Identify which cell holds the provided text, then report its [x, y] central coordinate. 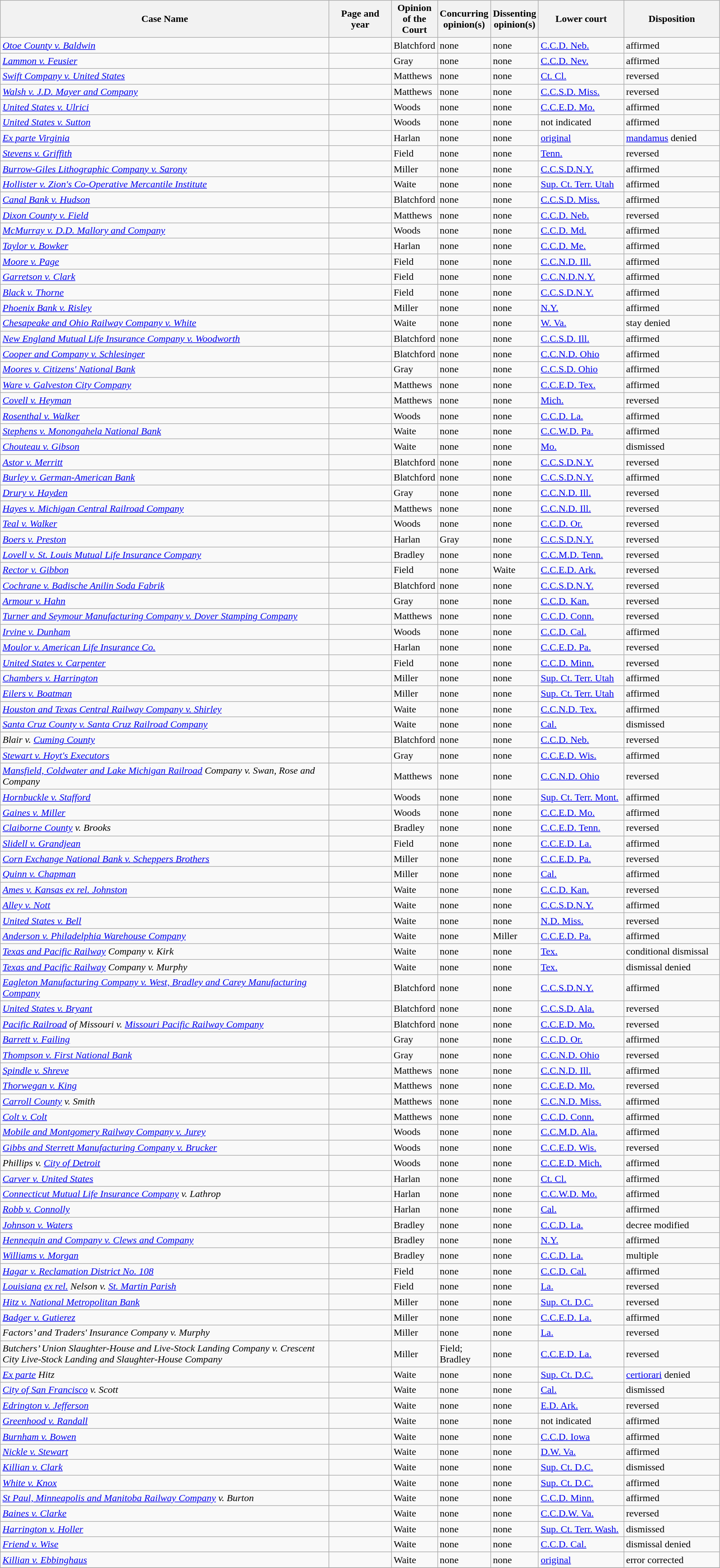
Greenhood v. Randall [165, 1421]
Teal v. Walker [165, 524]
McMurray v. D.D. Mallory and Company [165, 231]
Thorwegan v. King [165, 1086]
United States v. Bell [165, 920]
Black v. Thorne [165, 292]
Edrington v. Jefferson [165, 1405]
C.C.N.D. Miss. [581, 1101]
Santa Cruz County v. Santa Cruz Railroad Company [165, 725]
conditional dismissal [672, 951]
Gaines v. Miller [165, 813]
Ex parte Virginia [165, 138]
Butchers’ Union Slaughter-House and Live-Stock Landing Company v. Crescent City Live-Stock Landing and Slaughter-House Company [165, 1353]
St Paul, Minneapolis and Manitoba Railway Company v. Burton [165, 1498]
Hornbuckle v. Stafford [165, 797]
Carver v. United States [165, 1178]
decree modified [672, 1225]
Barrett v. Failing [165, 1040]
C.C.S.D. Ala. [581, 1009]
Opinion of the Court [415, 19]
Chesapeake and Ohio Railway Company v. White [165, 323]
United States v. Ulrici [165, 107]
Moore v. Page [165, 262]
White v. Knox [165, 1483]
United States v. Carpenter [165, 663]
Garretson v. Clark [165, 277]
Moulor v. American Life Insurance Co. [165, 647]
Astor v. Merritt [165, 462]
Chouteau v. Gibson [165, 446]
Stewart v. Hoyt's Executors [165, 755]
certiorari denied [672, 1375]
Colt v. Colt [165, 1117]
Alley v. Nott [165, 905]
C.C.E.D. Tenn. [581, 828]
stay denied [672, 323]
C.C.N.D. Tex. [581, 709]
Hitz v. National Metropolitan Bank [165, 1302]
Covell v. Heyman [165, 400]
W. Va. [581, 323]
Ware v. Galveston City Company [165, 385]
Lower court [581, 19]
Burrow-Giles Lithographic Company v. Sarony [165, 169]
Canal Bank v. Hudson [165, 199]
Walsh v. J.D. Mayer and Company [165, 92]
Corn Exchange National Bank v. Scheppers Brothers [165, 859]
Swift Company v. United States [165, 76]
Eagleton Manufacturing Company v. West, Bradley and Carey Manufacturing Company [165, 988]
C.C.E.D. Tex. [581, 385]
Stevens v. Griffith [165, 153]
Drury v. Hayden [165, 493]
Moores v. Citizens' National Bank [165, 369]
Page and year [360, 19]
C.C.D.W. Va. [581, 1514]
Dissenting opinion(s) [515, 19]
C.C.D. Md. [581, 231]
Killian v. Clark [165, 1467]
Turner and Seymour Manufacturing Company v. Dover Stamping Company [165, 616]
Boers v. Preston [165, 539]
Sup. Ct. Terr. Mont. [581, 797]
C.C.D. Iowa [581, 1436]
Nickle v. Stewart [165, 1452]
Texas and Pacific Railway Company v. Murphy [165, 967]
Burnham v. Bowen [165, 1436]
Rosenthal v. Walker [165, 416]
Phoenix Bank v. Risley [165, 308]
Robb v. Connolly [165, 1209]
Taylor v. Bowker [165, 246]
Irvine v. Dunham [165, 632]
Hayes v. Michigan Central Railroad Company [165, 508]
Case Name [165, 19]
Phillips v. City of Detroit [165, 1163]
C.C.M.D. Tenn. [581, 555]
C.C.E.D. Ark. [581, 570]
Carroll County v. Smith [165, 1101]
C.C.S.D. Ill. [581, 339]
C.C.M.D. Ala. [581, 1132]
Armour v. Hahn [165, 601]
Field; Bradley [464, 1353]
C.C.E.D. Mich. [581, 1163]
City of San Francisco v. Scott [165, 1390]
Spindle v. Shreve [165, 1070]
Tenn. [581, 153]
Eilers v. Boatman [165, 693]
Lammon v. Feusier [165, 61]
Chambers v. Harrington [165, 678]
Mobile and Montgomery Railway Company v. Jurey [165, 1132]
E.D. Ark. [581, 1405]
Louisiana ex rel. Nelson v. St. Martin Parish [165, 1287]
Burley v. German-American Bank [165, 478]
Baines v. Clarke [165, 1514]
D.W. Va. [581, 1452]
Pacific Railroad of Missouri v. Missouri Pacific Railway Company [165, 1024]
Killian v. Ebbinghaus [165, 1560]
Anderson v. Philadelphia Warehouse Company [165, 936]
Sup. Ct. Terr. Wash. [581, 1529]
multiple [672, 1256]
C.C.W.D. Mo. [581, 1194]
Friend v. Wise [165, 1544]
Mo. [581, 446]
Harrington v. Holler [165, 1529]
New England Mutual Life Insurance Company v. Woodworth [165, 339]
C.C.W.D. Pa. [581, 431]
N.D. Miss. [581, 920]
Mich. [581, 400]
C.C.D. Me. [581, 246]
Rector v. Gibbon [165, 570]
Williams v. Morgan [165, 1256]
Disposition [672, 19]
Hollister v. Zion's Co-Operative Mercantile Institute [165, 184]
Thompson v. First National Bank [165, 1055]
Hennequin and Company v. Clews and Company [165, 1240]
Johnson v. Waters [165, 1225]
Slidell v. Grandjean [165, 843]
C.C.D. Nev. [581, 61]
Claiborne County v. Brooks [165, 828]
Cooper and Company v. Schlesinger [165, 354]
Factors’ and Traders' Insurance Company v. Murphy [165, 1333]
Ames v. Kansas ex rel. Johnston [165, 890]
Concurring opinion(s) [464, 19]
Ex parte Hitz [165, 1375]
Dixon County v. Field [165, 215]
Blair v. Cuming County [165, 740]
Otoe County v. Baldwin [165, 45]
Texas and Pacific Railway Company v. Kirk [165, 951]
C.C.N.D.N.Y. [581, 277]
Connecticut Mutual Life Insurance Company v. Lathrop [165, 1194]
Mansfield, Coldwater and Lake Michigan Railroad Company v. Swan, Rose and Company [165, 776]
mandamus denied [672, 138]
Houston and Texas Central Railway Company v. Shirley [165, 709]
error corrected [672, 1560]
United States v. Sutton [165, 122]
Hagar v. Reclamation District No. 108 [165, 1271]
Quinn v. Chapman [165, 874]
Stephens v. Monongahela National Bank [165, 431]
Lovell v. St. Louis Mutual Life Insurance Company [165, 555]
Gibbs and Sterrett Manufacturing Company v. Brucker [165, 1148]
Badger v. Gutierez [165, 1317]
C.C.S.D. Ohio [581, 369]
United States v. Bryant [165, 1009]
Cochrane v. Badische Anilin Soda Fabrik [165, 586]
